Extract the (X, Y) coordinate from the center of the cell holding the provided text.  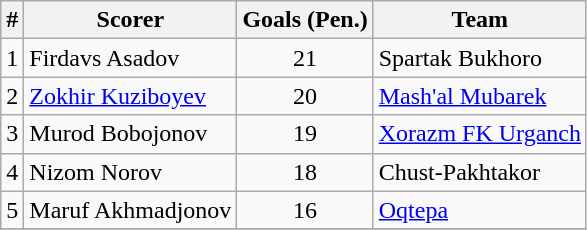
Chust-Pakhtakor (480, 172)
Mash'al Mubarek (480, 96)
Spartak Bukhoro (480, 58)
21 (305, 58)
Maruf Akhmadjonov (130, 210)
# (12, 20)
Team (480, 20)
Xorazm FK Urganch (480, 134)
Zokhir Kuziboyev (130, 96)
18 (305, 172)
20 (305, 96)
Nizom Norov (130, 172)
5 (12, 210)
19 (305, 134)
Scorer (130, 20)
Goals (Pen.) (305, 20)
1 (12, 58)
Firdavs Asadov (130, 58)
2 (12, 96)
4 (12, 172)
16 (305, 210)
3 (12, 134)
Oqtepa (480, 210)
Murod Bobojonov (130, 134)
